Return the (X, Y) coordinate for the center point of the cell that contains the specified text.  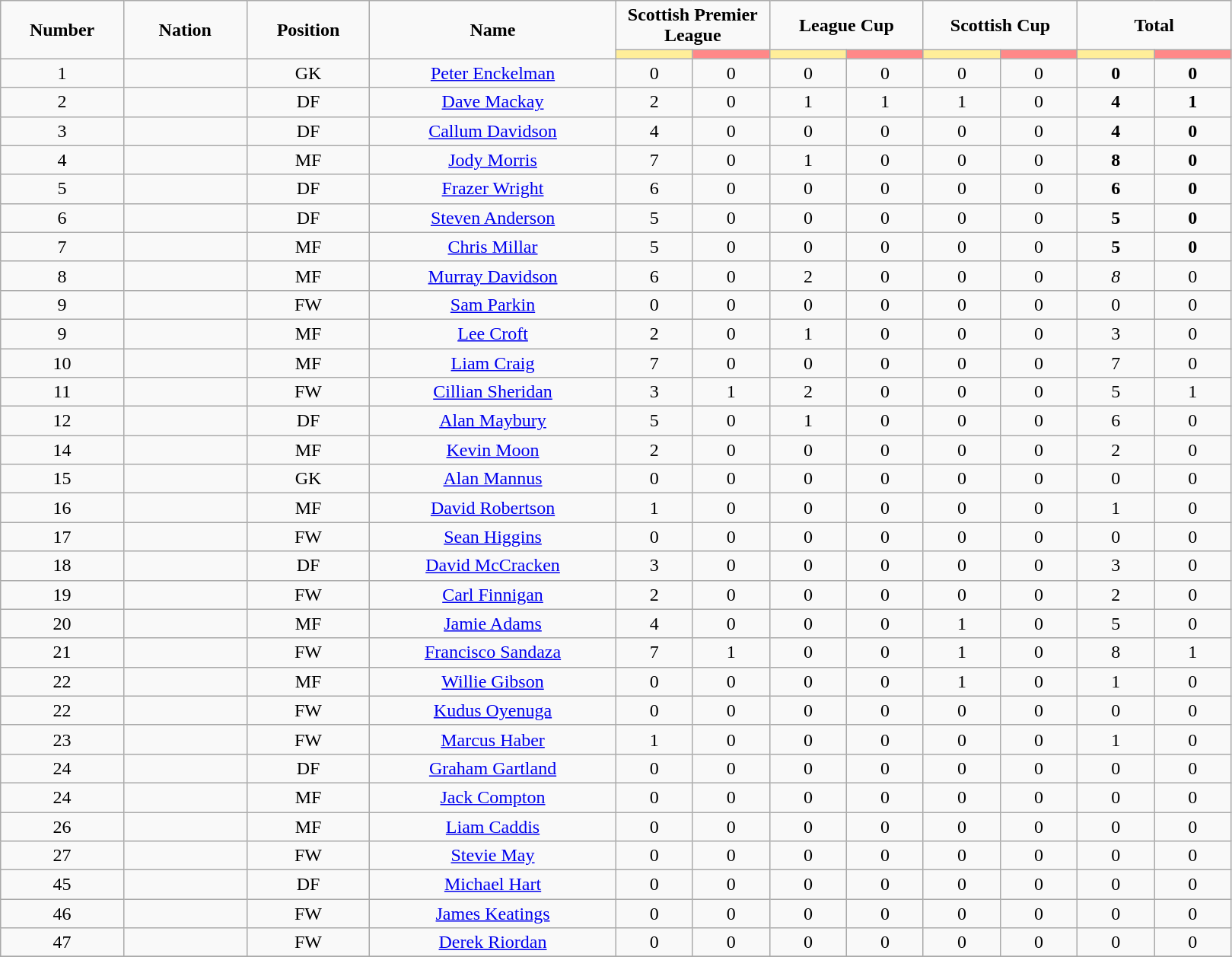
19 (62, 595)
Callum Davidson (493, 131)
45 (62, 885)
Stevie May (493, 856)
12 (62, 421)
Frazer Wright (493, 189)
Nation (185, 30)
Sam Parkin (493, 305)
Number (62, 30)
47 (62, 943)
18 (62, 566)
10 (62, 363)
Michael Hart (493, 885)
16 (62, 508)
Peter Enckelman (493, 73)
Name (493, 30)
Total (1154, 26)
Scottish Premier League (692, 26)
Sean Higgins (493, 537)
Alan Mannus (493, 479)
Jamie Adams (493, 624)
20 (62, 624)
Liam Craig (493, 363)
Cillian Sheridan (493, 392)
Liam Caddis (493, 826)
Lee Croft (493, 333)
Francisco Sandaza (493, 652)
Jack Compton (493, 797)
Willie Gibson (493, 681)
Kudus Oyenuga (493, 710)
Graham Gartland (493, 768)
Marcus Haber (493, 739)
Dave Mackay (493, 102)
Scottish Cup (1000, 26)
Murray Davidson (493, 276)
James Keatings (493, 914)
17 (62, 537)
David McCracken (493, 566)
26 (62, 826)
23 (62, 739)
League Cup (846, 26)
Derek Riordan (493, 943)
27 (62, 856)
21 (62, 652)
Carl Finnigan (493, 595)
14 (62, 450)
Position (308, 30)
David Robertson (493, 508)
Chris Millar (493, 247)
46 (62, 914)
Kevin Moon (493, 450)
11 (62, 392)
Alan Maybury (493, 421)
Jody Morris (493, 160)
15 (62, 479)
Steven Anderson (493, 218)
